Detect which cell encompasses the target text, then output its [X, Y] center coordinate. 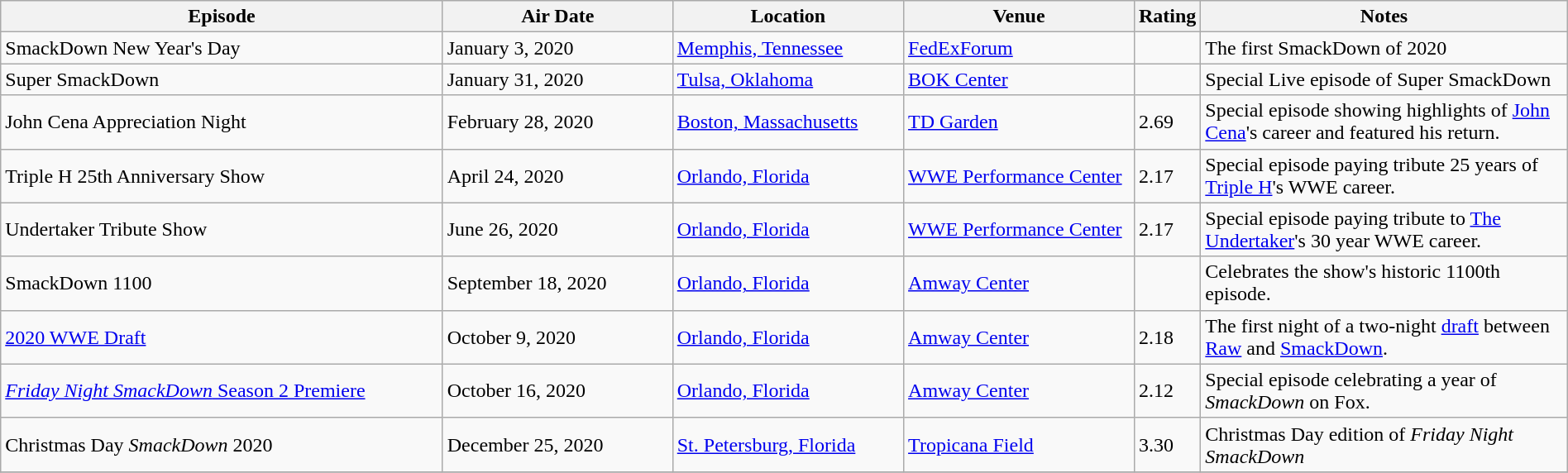
June 26, 2020 [557, 230]
April 24, 2020 [557, 175]
October 9, 2020 [557, 337]
Super SmackDown [222, 79]
BOK Center [1019, 79]
2.18 [1167, 337]
October 16, 2020 [557, 390]
Christmas Day SmackDown 2020 [222, 445]
The first night of a two-night draft between Raw and SmackDown. [1384, 337]
Christmas Day edition of Friday Night SmackDown [1384, 445]
Special episode showing highlights of John Cena's career and featured his return. [1384, 122]
The first SmackDown of 2020 [1384, 48]
Triple H 25th Anniversary Show [222, 175]
September 18, 2020 [557, 283]
Special episode paying tribute to The Undertaker's 30 year WWE career. [1384, 230]
3.30 [1167, 445]
Location [787, 17]
John Cena Appreciation Night [222, 122]
Venue [1019, 17]
Special episode celebrating a year of SmackDown on Fox. [1384, 390]
Rating [1167, 17]
Special episode paying tribute 25 years of Triple H's WWE career. [1384, 175]
January 3, 2020 [557, 48]
Air Date [557, 17]
Undertaker Tribute Show [222, 230]
SmackDown 1100 [222, 283]
TD Garden [1019, 122]
2.12 [1167, 390]
St. Petersburg, Florida [787, 445]
SmackDown New Year's Day [222, 48]
Friday Night SmackDown Season 2 Premiere [222, 390]
2020 WWE Draft [222, 337]
Tulsa, Oklahoma [787, 79]
February 28, 2020 [557, 122]
Notes [1384, 17]
Tropicana Field [1019, 445]
Memphis, Tennessee [787, 48]
January 31, 2020 [557, 79]
Boston, Massachusetts [787, 122]
FedExForum [1019, 48]
Special Live episode of Super SmackDown [1384, 79]
Celebrates the show's historic 1100th episode. [1384, 283]
Episode [222, 17]
2.69 [1167, 122]
December 25, 2020 [557, 445]
